Find where the given text appears and provide that cell's center as (X, Y) coordinate. 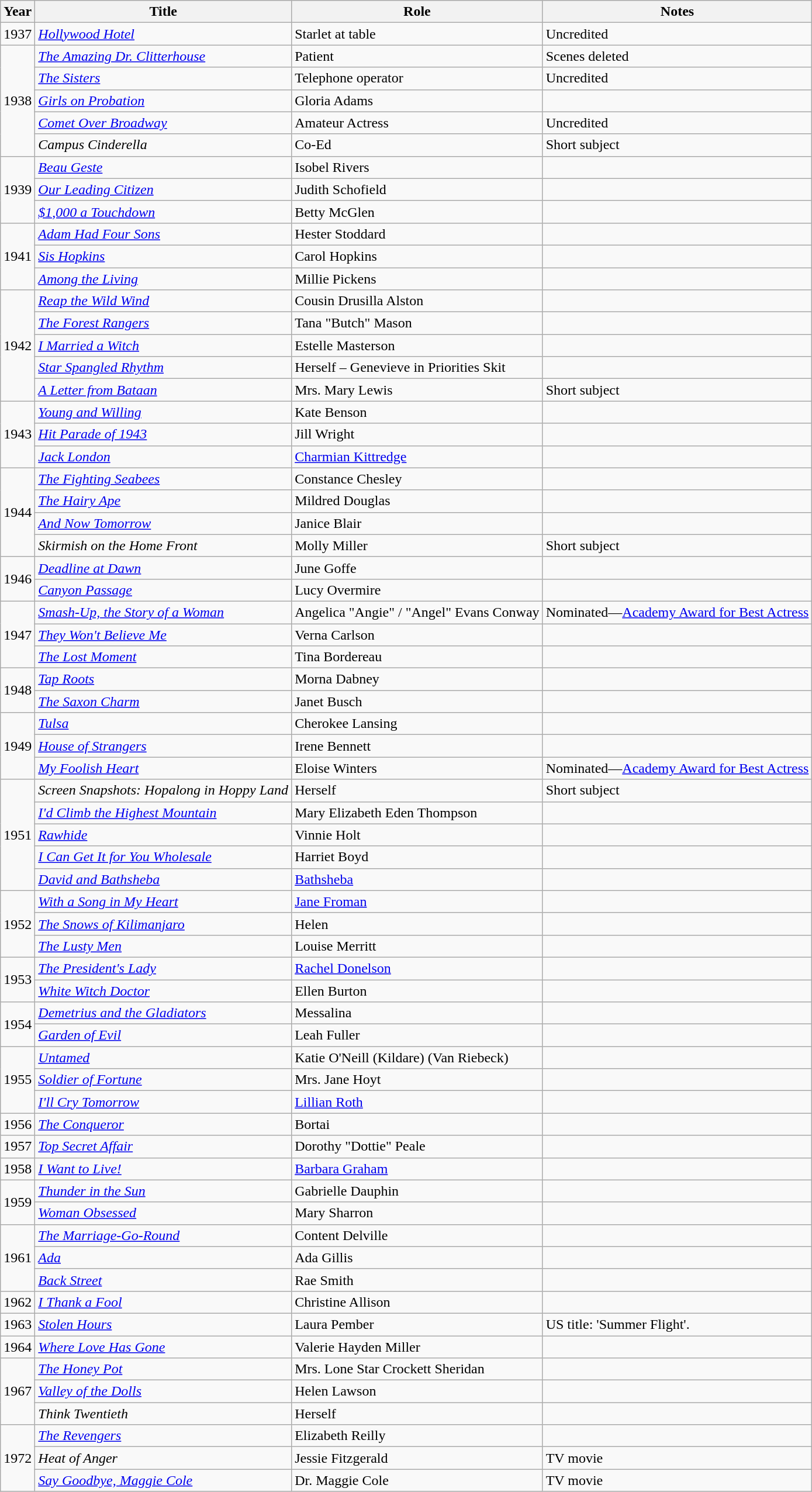
Isobel Rivers (417, 167)
Star Spangled Rhythm (164, 368)
Co-Ed (417, 145)
A Letter from Bataan (164, 390)
1967 (18, 1391)
Think Twentieth (164, 1414)
Judith Schofield (417, 189)
Where Love Has Gone (164, 1346)
Heat of Anger (164, 1458)
Bortai (417, 1124)
Mrs. Mary Lewis (417, 390)
I'd Climb the Highest Mountain (164, 813)
Hester Stoddard (417, 234)
Katie O'Neill (Kildare) (Van Riebeck) (417, 1058)
US title: 'Summer Flight'. (677, 1324)
Laura Pember (417, 1324)
1939 (18, 189)
1944 (18, 512)
1964 (18, 1346)
Angelica "Angie" / "Angel" Evans Conway (417, 612)
And Now Tomorrow (164, 523)
Kate Benson (417, 412)
Molly Miller (417, 545)
Garden of Evil (164, 1035)
The Forest Rangers (164, 323)
Patient (417, 56)
Lucy Overmire (417, 590)
1962 (18, 1302)
Harriet Boyd (417, 857)
Gloria Adams (417, 101)
1954 (18, 1024)
1959 (18, 1202)
1948 (18, 690)
Tina Bordereau (417, 657)
1972 (18, 1458)
Cousin Drusilla Alston (417, 301)
Content Delville (417, 1235)
Our Leading Citizen (164, 189)
Janet Busch (417, 702)
Bathsheba (417, 879)
I Thank a Fool (164, 1302)
My Foolish Heart (164, 768)
Carol Hopkins (417, 256)
1942 (18, 346)
1953 (18, 979)
House of Strangers (164, 746)
Jill Wright (417, 434)
Young and Willing (164, 412)
Helen (417, 924)
June Goffe (417, 568)
David and Bathsheba (164, 879)
1937 (18, 34)
1947 (18, 634)
Dr. Maggie Cole (417, 1480)
Role (417, 12)
Mary Sharron (417, 1213)
Vinnie Holt (417, 835)
Among the Living (164, 279)
Rachel Donelson (417, 968)
Lillian Roth (417, 1102)
Messalina (417, 1013)
Demetrius and the Gladiators (164, 1013)
Verna Carlson (417, 634)
Thunder in the Sun (164, 1191)
Deadline at Dawn (164, 568)
The Lusty Men (164, 946)
1956 (18, 1124)
$1,000 a Touchdown (164, 212)
Janice Blair (417, 523)
Top Secret Affair (164, 1146)
The Lost Moment (164, 657)
Jane Froman (417, 902)
Adam Had Four Sons (164, 234)
Barbara Graham (417, 1169)
1952 (18, 924)
Rae Smith (417, 1280)
I Married a Witch (164, 346)
Rawhide (164, 835)
Notes (677, 12)
Tulsa (164, 724)
Betty McGlen (417, 212)
Campus Cinderella (164, 145)
Valley of the Dolls (164, 1391)
Sis Hopkins (164, 256)
Mary Elizabeth Eden Thompson (417, 813)
Irene Bennett (417, 746)
Say Goodbye, Maggie Cole (164, 1480)
With a Song in My Heart (164, 902)
1946 (18, 579)
Ada Gillis (417, 1258)
The Hairy Ape (164, 501)
Constance Chesley (417, 479)
Leah Fuller (417, 1035)
1943 (18, 434)
I Can Get It for You Wholesale (164, 857)
Ellen Burton (417, 991)
Canyon Passage (164, 590)
1961 (18, 1258)
Scenes deleted (677, 56)
They Won't Believe Me (164, 634)
Back Street (164, 1280)
1963 (18, 1324)
The Conqueror (164, 1124)
1949 (18, 746)
Christine Allison (417, 1302)
Estelle Masterson (417, 346)
I'll Cry Tomorrow (164, 1102)
Hit Parade of 1943 (164, 434)
The Fighting Seabees (164, 479)
The Revengers (164, 1436)
1941 (18, 256)
The Saxon Charm (164, 702)
Mrs. Lone Star Crockett Sheridan (417, 1369)
Valerie Hayden Miller (417, 1346)
Gabrielle Dauphin (417, 1191)
Helen Lawson (417, 1391)
Woman Obsessed (164, 1213)
Reap the Wild Wind (164, 301)
Comet Over Broadway (164, 123)
Skirmish on the Home Front (164, 545)
Year (18, 12)
The Honey Pot (164, 1369)
The Marriage-Go-Round (164, 1235)
The Snows of Kilimanjaro (164, 924)
The Amazing Dr. Clitterhouse (164, 56)
The Sisters (164, 78)
Elizabeth Reilly (417, 1436)
Mildred Douglas (417, 501)
Louise Merritt (417, 946)
Smash-Up, the Story of a Woman (164, 612)
1958 (18, 1169)
Ada (164, 1258)
White Witch Doctor (164, 991)
Millie Pickens (417, 279)
Cherokee Lansing (417, 724)
Stolen Hours (164, 1324)
I Want to Live! (164, 1169)
1957 (18, 1146)
Screen Snapshots: Hopalong in Hoppy Land (164, 790)
Morna Dabney (417, 679)
Amateur Actress (417, 123)
Tana "Butch" Mason (417, 323)
Charmian Kittredge (417, 457)
Jessie Fitzgerald (417, 1458)
Telephone operator (417, 78)
Mrs. Jane Hoyt (417, 1080)
1951 (18, 835)
Dorothy "Dottie" Peale (417, 1146)
Starlet at table (417, 34)
The President's Lady (164, 968)
Title (164, 12)
Jack London (164, 457)
1938 (18, 101)
Hollywood Hotel (164, 34)
Girls on Probation (164, 101)
Soldier of Fortune (164, 1080)
Tap Roots (164, 679)
1955 (18, 1080)
Beau Geste (164, 167)
Untamed (164, 1058)
Eloise Winters (417, 768)
Herself – Genevieve in Priorities Skit (417, 368)
